Determine the [x, y] coordinate at the center of the cell enclosing the given text.  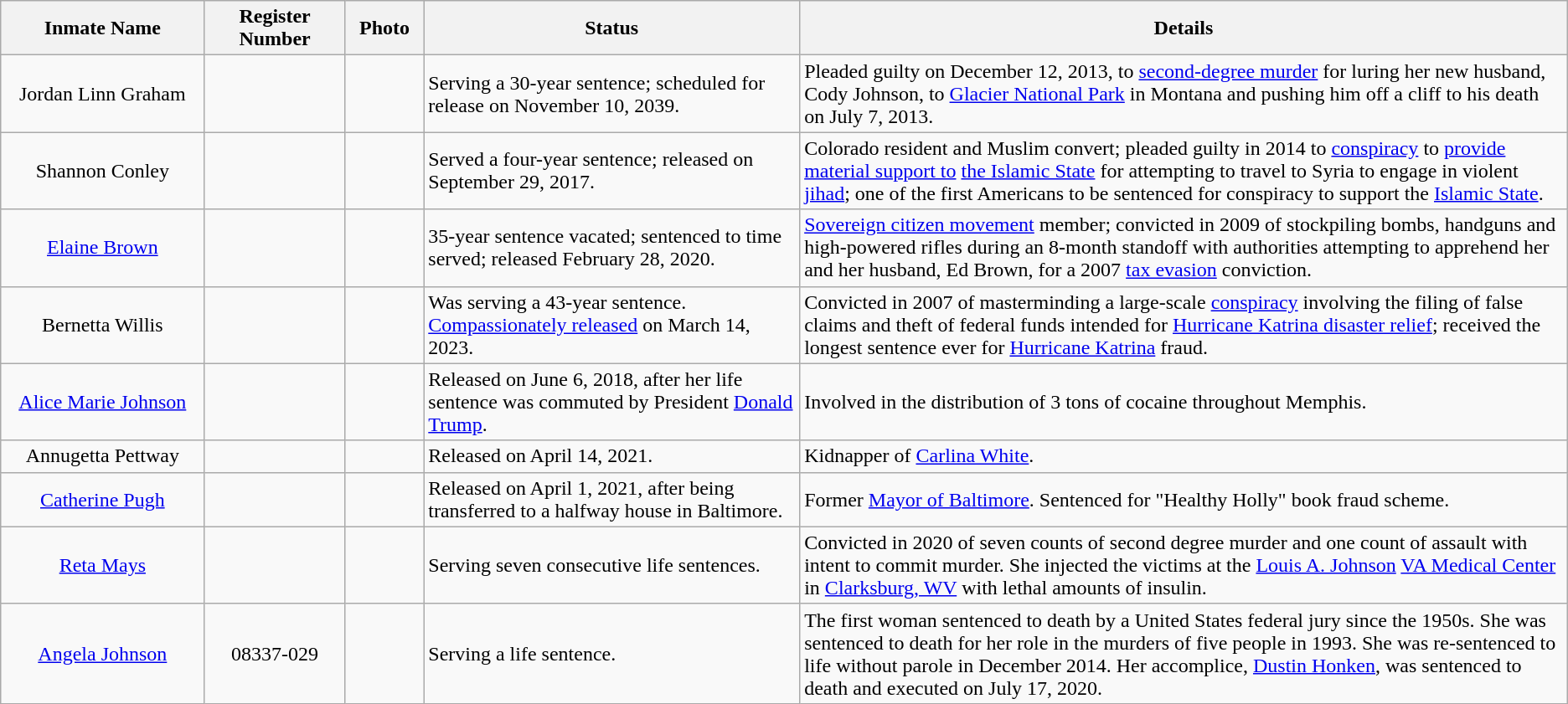
Details [1184, 28]
Jordan Linn Graham [102, 94]
Kidnapper of Carlina White. [1184, 456]
Serving a 30-year sentence; scheduled for release on November 10, 2039. [611, 94]
Released on April 1, 2021, after being transferred to a halfway house in Baltimore. [611, 499]
08337-029 [275, 653]
Inmate Name [102, 28]
Serving seven consecutive life sentences. [611, 565]
Reta Mays [102, 565]
Register Number [275, 28]
Was serving a 43-year sentence. Compassionately released on March 14, 2023. [611, 325]
Served a four-year sentence; released on September 29, 2017. [611, 171]
Angela Johnson [102, 653]
Photo [384, 28]
Shannon Conley [102, 171]
Elaine Brown [102, 248]
Involved in the distribution of 3 tons of cocaine throughout Memphis. [1184, 402]
Alice Marie Johnson [102, 402]
Bernetta Willis [102, 325]
Catherine Pugh [102, 499]
35-year sentence vacated; sentenced to time served; released February 28, 2020. [611, 248]
Serving a life sentence. [611, 653]
Status [611, 28]
Annugetta Pettway [102, 456]
Former Mayor of Baltimore. Sentenced for "Healthy Holly" book fraud scheme. [1184, 499]
Released on June 6, 2018, after her life sentence was commuted by President Donald Trump. [611, 402]
Released on April 14, 2021. [611, 456]
